Determine the (X, Y) coordinate at the center of the cell enclosing the given text.  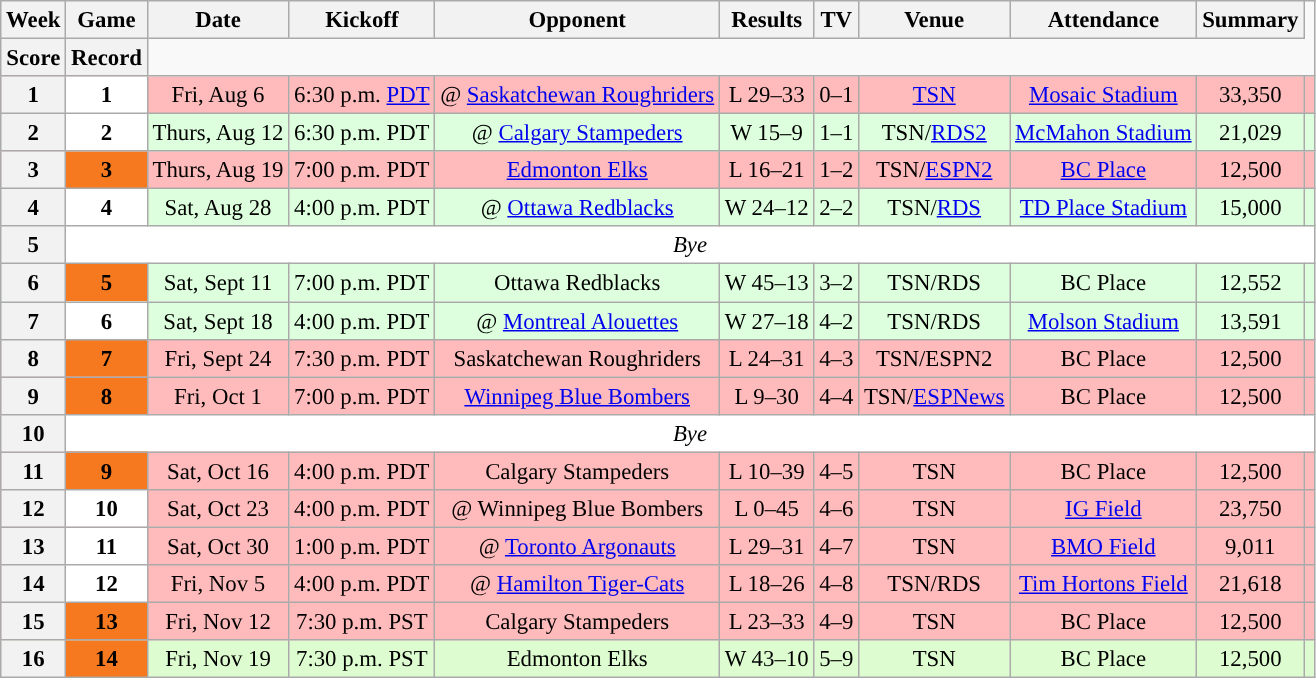
Thurs, Aug 12 (218, 133)
16 (34, 659)
Summary (1250, 20)
0–1 (836, 95)
Mosaic Stadium (1104, 95)
W 43–10 (767, 659)
Week (34, 20)
@ Montreal Alouettes (578, 321)
TSN/ESPNews (934, 396)
Sat, Oct 30 (218, 546)
Molson Stadium (1104, 321)
13,591 (1250, 321)
1:00 p.m. PDT (362, 546)
4–3 (836, 358)
W 24–12 (767, 208)
Sat, Oct 23 (218, 509)
Fri, Oct 1 (218, 396)
15 (34, 621)
4–7 (836, 546)
Game (106, 20)
Sat, Sept 18 (218, 321)
W 45–13 (767, 283)
Venue (934, 20)
Tim Hortons Field (1104, 584)
15,000 (1250, 208)
Record (106, 58)
Fri, Sept 24 (218, 358)
L 29–33 (767, 95)
L 0–45 (767, 509)
L 9–30 (767, 396)
4–9 (836, 621)
Saskatchewan Roughriders (578, 358)
7:30 p.m. PDT (362, 358)
BMO Field (1104, 546)
McMahon Stadium (1104, 133)
4–6 (836, 509)
Score (34, 58)
TD Place Stadium (1104, 208)
@ Hamilton Tiger-Cats (578, 584)
L 23–33 (767, 621)
@ Winnipeg Blue Bombers (578, 509)
Attendance (1104, 20)
Sat, Sept 11 (218, 283)
33,350 (1250, 95)
12,552 (1250, 283)
@ Calgary Stampeders (578, 133)
Fri, Nov 12 (218, 621)
@ Saskatchewan Roughriders (578, 95)
TSN/RDS2 (934, 133)
1–2 (836, 170)
3–2 (836, 283)
Ottawa Redblacks (578, 283)
W 15–9 (767, 133)
21,029 (1250, 133)
Date (218, 20)
23,750 (1250, 509)
Fri, Nov 5 (218, 584)
1–1 (836, 133)
21,618 (1250, 584)
@ Toronto Argonauts (578, 546)
4–5 (836, 471)
2–2 (836, 208)
9,011 (1250, 546)
L 29–31 (767, 546)
4–4 (836, 396)
IG Field (1104, 509)
Sat, Oct 16 (218, 471)
Fri, Aug 6 (218, 95)
Fri, Nov 19 (218, 659)
L 18–26 (767, 584)
L 24–31 (767, 358)
Winnipeg Blue Bombers (578, 396)
5–9 (836, 659)
TV (836, 20)
@ Ottawa Redblacks (578, 208)
Kickoff (362, 20)
Results (767, 20)
L 10–39 (767, 471)
W 27–18 (767, 321)
Opponent (578, 20)
Thurs, Aug 19 (218, 170)
L 16–21 (767, 170)
4–2 (836, 321)
Sat, Aug 28 (218, 208)
4–8 (836, 584)
